Detect which cell encompasses the target text, then output its [X, Y] center coordinate. 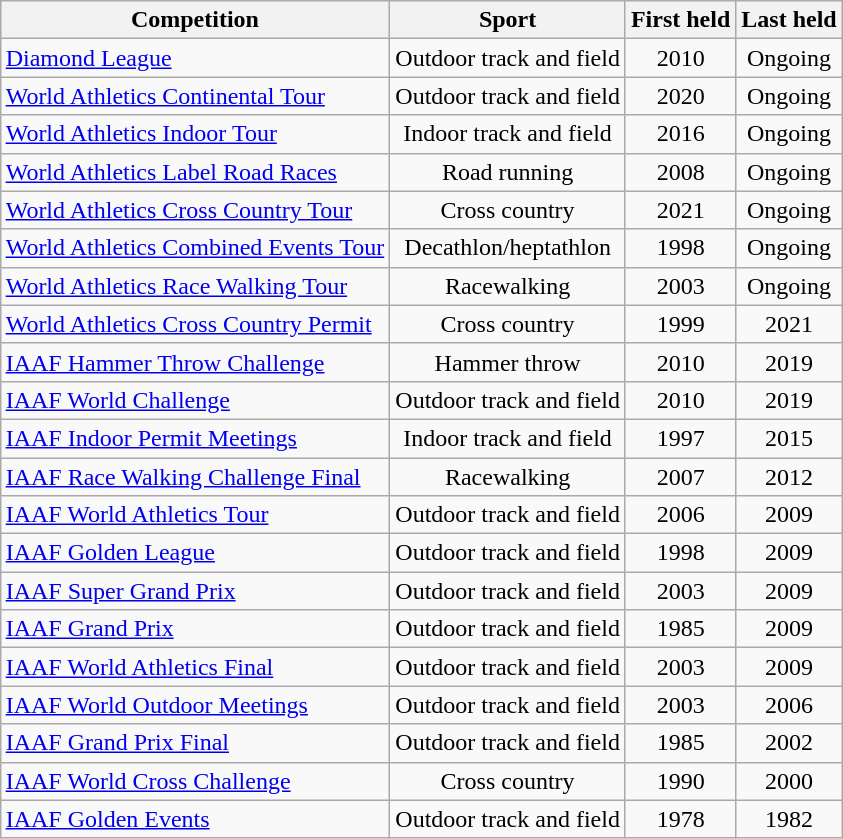
2007 [680, 477]
1990 [680, 781]
Hammer throw [508, 362]
Last held [789, 20]
1999 [680, 324]
Road running [508, 172]
World Athletics Cross Country Permit [195, 324]
IAAF Hammer Throw Challenge [195, 362]
Competition [195, 20]
1982 [789, 819]
World Athletics Race Walking Tour [195, 286]
Sport [508, 20]
IAAF World Challenge [195, 400]
World Athletics Continental Tour [195, 96]
First held [680, 20]
IAAF Indoor Permit Meetings [195, 438]
Decathlon/heptathlon [508, 248]
IAAF World Outdoor Meetings [195, 705]
IAAF World Cross Challenge [195, 781]
World Athletics Indoor Tour [195, 134]
World Athletics Label Road Races [195, 172]
Diamond League [195, 58]
IAAF Super Grand Prix [195, 591]
1997 [680, 438]
2016 [680, 134]
IAAF Golden Events [195, 819]
IAAF World Athletics Final [195, 667]
World Athletics Combined Events Tour [195, 248]
2012 [789, 477]
IAAF World Athletics Tour [195, 515]
IAAF Grand Prix [195, 629]
2020 [680, 96]
2015 [789, 438]
IAAF Golden League [195, 553]
2002 [789, 743]
1978 [680, 819]
World Athletics Cross Country Tour [195, 210]
2000 [789, 781]
IAAF Race Walking Challenge Final [195, 477]
2008 [680, 172]
IAAF Grand Prix Final [195, 743]
